Output the [X, Y] coordinate of the center of the cell containing the given text.  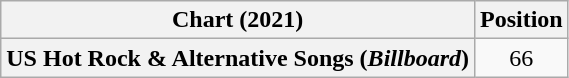
US Hot Rock & Alternative Songs (Billboard) [238, 58]
66 [521, 58]
Chart (2021) [238, 20]
Position [521, 20]
